Provide the (X, Y) coordinate of the cell's center where the given text is located.  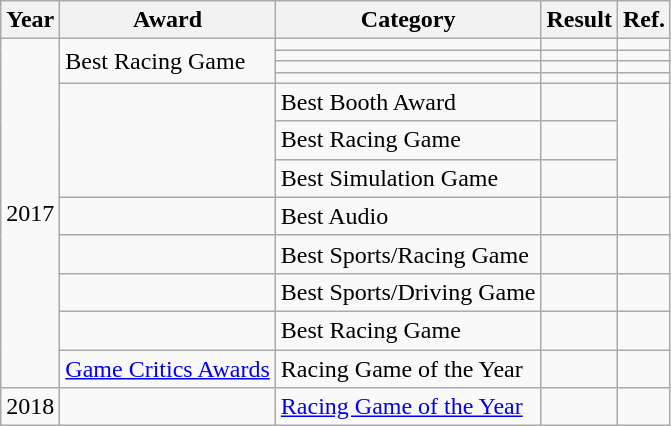
Year (30, 20)
Best Sports/Driving Game (408, 292)
Game Critics Awards (168, 369)
Best Simulation Game (408, 178)
Best Audio (408, 216)
Ref. (644, 20)
2018 (30, 407)
Category (408, 20)
Award (168, 20)
Result (579, 20)
Best Sports/Racing Game (408, 254)
2017 (30, 214)
Best Booth Award (408, 102)
